Determine the (X, Y) coordinate at the center of the cell enclosing the given text.  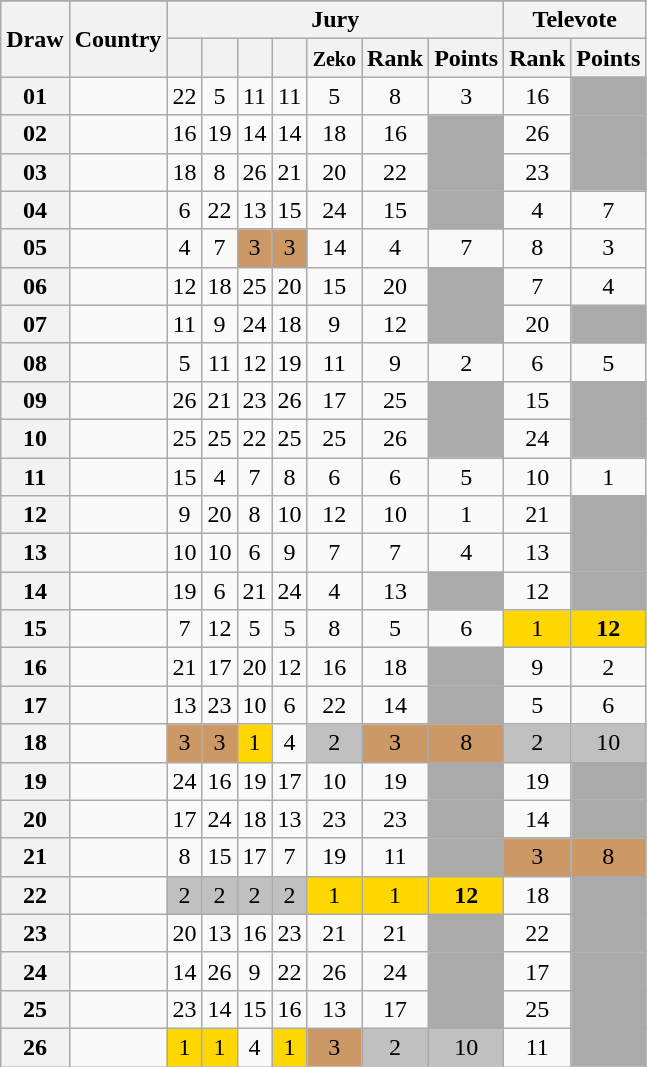
Televote (575, 20)
08 (35, 362)
Country (118, 39)
09 (35, 400)
Draw (35, 39)
Jury (336, 20)
02 (35, 134)
01 (35, 96)
07 (35, 324)
Zeko (334, 58)
06 (35, 286)
05 (35, 248)
03 (35, 172)
04 (35, 210)
